Pinpoint the cell where the given text exists, returning its (x, y) midpoint coordinate. 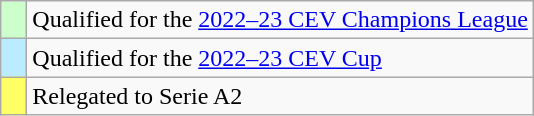
Qualified for the 2022–23 CEV Champions League (280, 20)
Qualified for the 2022–23 CEV Cup (280, 58)
Relegated to Serie A2 (280, 96)
